Search for the cell housing the specified text and yield its (x, y) center coordinate. 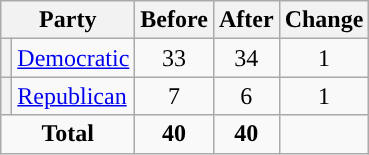
After (246, 20)
6 (246, 96)
Change (324, 20)
Total (68, 134)
7 (174, 96)
34 (246, 58)
Party (68, 20)
Democratic (74, 58)
33 (174, 58)
Republican (74, 96)
Before (174, 20)
